Provide the (X, Y) coordinate of the cell's center where the given text is located.  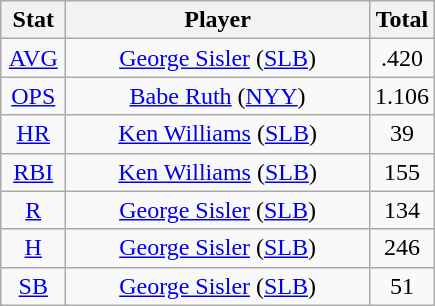
39 (402, 134)
AVG (34, 58)
.420 (402, 58)
R (34, 210)
Babe Ruth (NYY) (218, 96)
51 (402, 286)
HR (34, 134)
Total (402, 20)
Player (218, 20)
134 (402, 210)
SB (34, 286)
155 (402, 172)
H (34, 248)
OPS (34, 96)
1.106 (402, 96)
Stat (34, 20)
246 (402, 248)
RBI (34, 172)
